Locate the cell with the specified text and output its (x, y) center coordinate. 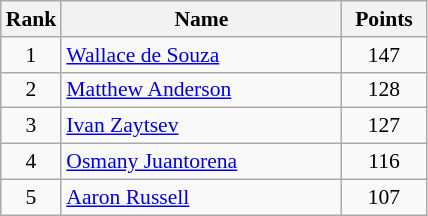
5 (32, 197)
107 (384, 197)
147 (384, 55)
4 (32, 162)
3 (32, 126)
Ivan Zaytsev (201, 126)
Osmany Juantorena (201, 162)
2 (32, 90)
Points (384, 19)
Wallace de Souza (201, 55)
Matthew Anderson (201, 90)
128 (384, 90)
Rank (32, 19)
116 (384, 162)
1 (32, 55)
Aaron Russell (201, 197)
Name (201, 19)
127 (384, 126)
